Find where the given text appears and provide that cell's center as (X, Y) coordinate. 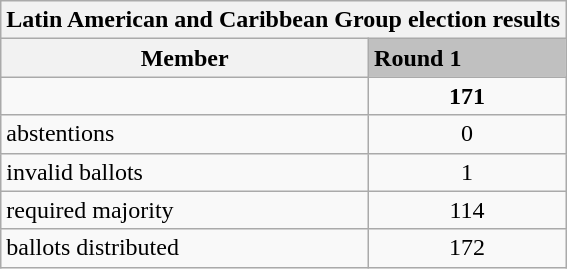
Latin American and Caribbean Group election results (284, 20)
invalid ballots (185, 172)
171 (468, 96)
0 (468, 134)
Member (185, 58)
ballots distributed (185, 248)
114 (468, 210)
1 (468, 172)
Round 1 (468, 58)
abstentions (185, 134)
required majority (185, 210)
172 (468, 248)
